For the text-containing cell, return its midpoint in [X, Y] coordinate format. 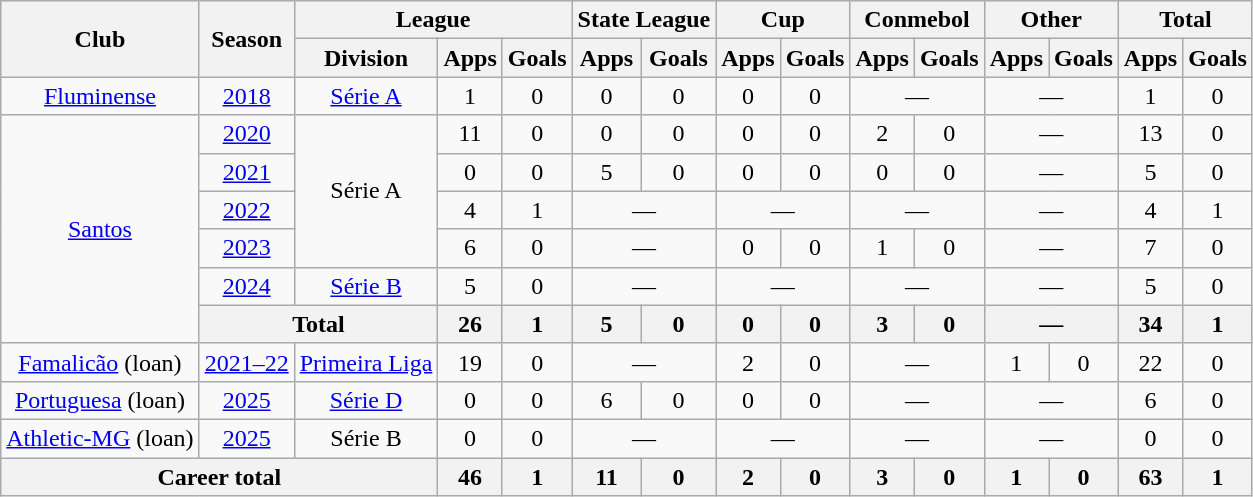
19 [470, 362]
2024 [246, 286]
Club [100, 39]
League [433, 20]
46 [470, 477]
Athletic-MG (loan) [100, 438]
Série D [366, 400]
7 [1150, 248]
Portuguesa (loan) [100, 400]
2020 [246, 134]
2022 [246, 210]
Cup [783, 20]
Santos [100, 229]
26 [470, 324]
Division [366, 58]
Season [246, 39]
Famalicão (loan) [100, 362]
State League [644, 20]
22 [1150, 362]
Conmebol [917, 20]
13 [1150, 134]
Other [1051, 20]
2021–22 [246, 362]
63 [1150, 477]
34 [1150, 324]
2018 [246, 96]
Fluminense [100, 96]
Career total [220, 477]
Primeira Liga [366, 362]
2021 [246, 172]
2023 [246, 248]
